Return [x, y] of the center of cell containing provided text 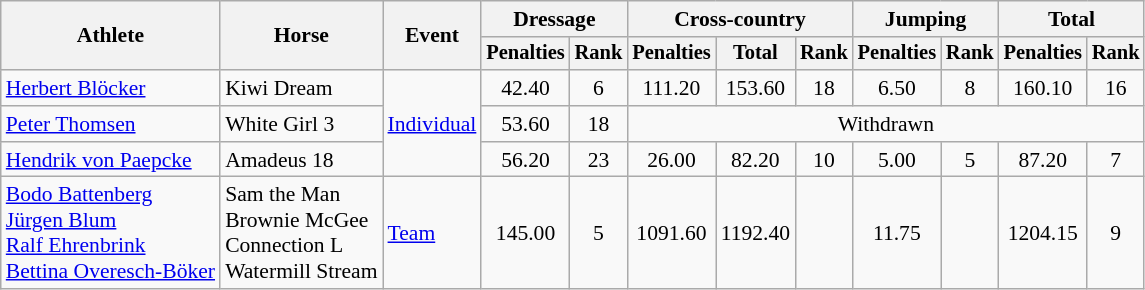
7 [1116, 160]
8 [970, 88]
Sam the ManBrownie McGeeConnection LWatermill Stream [301, 233]
153.60 [756, 88]
Team [432, 233]
Dressage [554, 19]
11.75 [897, 233]
53.60 [525, 124]
White Girl 3 [301, 124]
111.20 [671, 88]
Athlete [110, 36]
Amadeus 18 [301, 160]
Peter Thomsen [110, 124]
Herbert Blöcker [110, 88]
23 [599, 160]
Jumping [926, 19]
6 [599, 88]
Kiwi Dream [301, 88]
160.10 [1043, 88]
Horse [301, 36]
5.00 [897, 160]
6.50 [897, 88]
Withdrawn [886, 124]
10 [824, 160]
26.00 [671, 160]
42.40 [525, 88]
16 [1116, 88]
Bodo BattenbergJürgen BlumRalf EhrenbrinkBettina Overesch-Böker [110, 233]
1192.40 [756, 233]
9 [1116, 233]
145.00 [525, 233]
Individual [432, 124]
Hendrik von Paepcke [110, 160]
Cross-country [740, 19]
56.20 [525, 160]
Event [432, 36]
1091.60 [671, 233]
87.20 [1043, 160]
82.20 [756, 160]
1204.15 [1043, 233]
